Provide the [X, Y] coordinate of the cell's center where the given text is located.  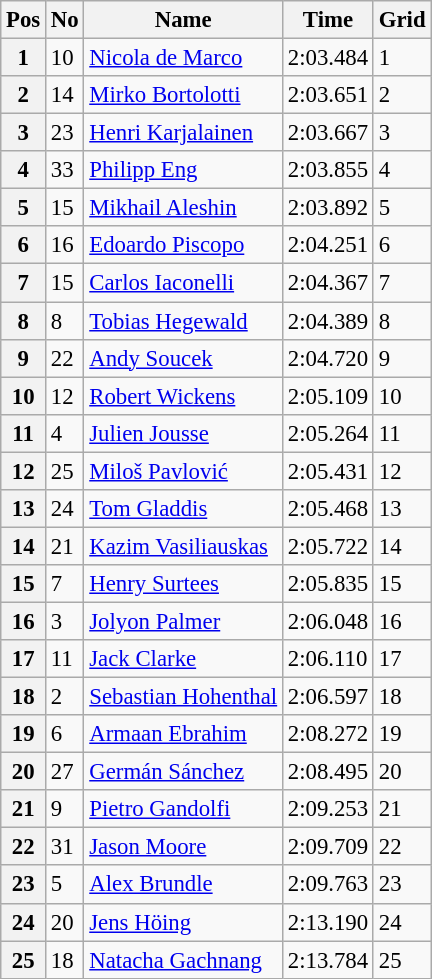
Jason Moore [184, 847]
2:04.251 [328, 245]
2:09.709 [328, 847]
2:06.597 [328, 697]
Mirko Bortolotti [184, 95]
2:03.892 [328, 208]
2:03.855 [328, 170]
Time [328, 20]
Jens Höing [184, 922]
Jack Clarke [184, 659]
2:05.109 [328, 396]
2:06.110 [328, 659]
Edoardo Piscopo [184, 245]
2:05.468 [328, 509]
2:08.495 [328, 772]
2:09.253 [328, 809]
Kazim Vasiliauskas [184, 546]
No [65, 20]
2:08.272 [328, 734]
2:09.763 [328, 885]
2:06.048 [328, 621]
2:05.722 [328, 546]
27 [65, 772]
Robert Wickens [184, 396]
Germán Sánchez [184, 772]
Andy Soucek [184, 358]
33 [65, 170]
2:03.484 [328, 58]
31 [65, 847]
2:04.720 [328, 358]
Alex Brundle [184, 885]
2:03.651 [328, 95]
Henri Karjalainen [184, 133]
Jolyon Palmer [184, 621]
Mikhail Aleshin [184, 208]
2:04.389 [328, 321]
Carlos Iaconelli [184, 283]
Natacha Gachnang [184, 960]
Sebastian Hohenthal [184, 697]
2:04.367 [328, 283]
Grid [402, 20]
2:05.264 [328, 433]
Pietro Gandolfi [184, 809]
2:05.835 [328, 584]
Name [184, 20]
Armaan Ebrahim [184, 734]
Miloš Pavlović [184, 471]
2:03.667 [328, 133]
Henry Surtees [184, 584]
2:13.190 [328, 922]
Tobias Hegewald [184, 321]
Pos [24, 20]
Philipp Eng [184, 170]
2:13.784 [328, 960]
Julien Jousse [184, 433]
Nicola de Marco [184, 58]
2:05.431 [328, 471]
Tom Gladdis [184, 509]
